Return (x, y) of the center of cell containing provided text 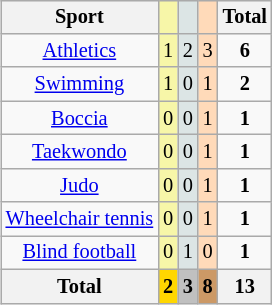
Taekwondo (80, 152)
Judo (80, 185)
13 (245, 286)
Wheelchair tennis (80, 219)
Boccia (80, 118)
8 (208, 286)
Sport (80, 17)
Swimming (80, 84)
Athletics (80, 51)
6 (245, 51)
Blind football (80, 253)
